Extract the [X, Y] coordinate from the center of the cell holding the provided text.  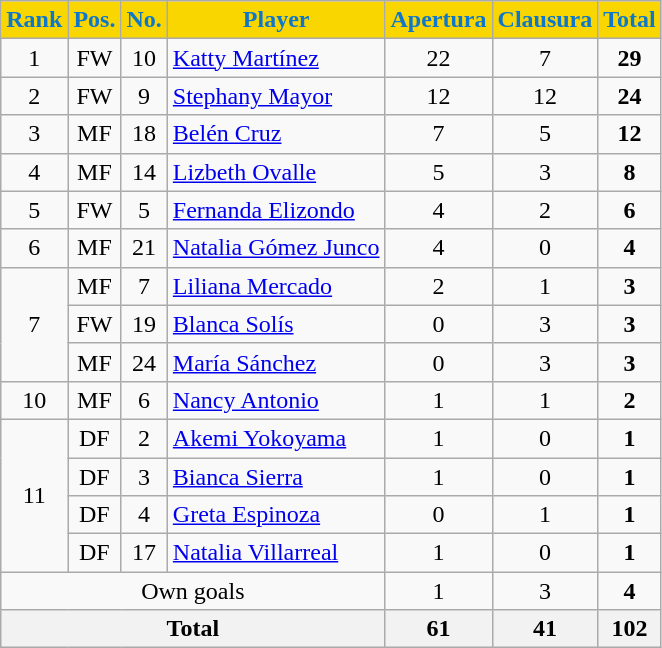
21 [144, 248]
Player [276, 20]
Natalia Gómez Junco [276, 248]
Katty Martínez [276, 58]
29 [630, 58]
María Sánchez [276, 362]
14 [144, 172]
Own goals [193, 591]
22 [438, 58]
Stephany Mayor [276, 96]
Rank [34, 20]
Nancy Antonio [276, 400]
Natalia Villarreal [276, 553]
41 [545, 629]
Akemi Yokoyama [276, 438]
Fernanda Elizondo [276, 210]
Pos. [94, 20]
Liliana Mercado [276, 286]
No. [144, 20]
8 [630, 172]
17 [144, 553]
Apertura [438, 20]
Lizbeth Ovalle [276, 172]
19 [144, 324]
9 [144, 96]
102 [630, 629]
Belén Cruz [276, 134]
61 [438, 629]
11 [34, 495]
Bianca Sierra [276, 477]
18 [144, 134]
Greta Espinoza [276, 515]
Clausura [545, 20]
Blanca Solís [276, 324]
